For the text-containing cell, return its midpoint in [x, y] coordinate format. 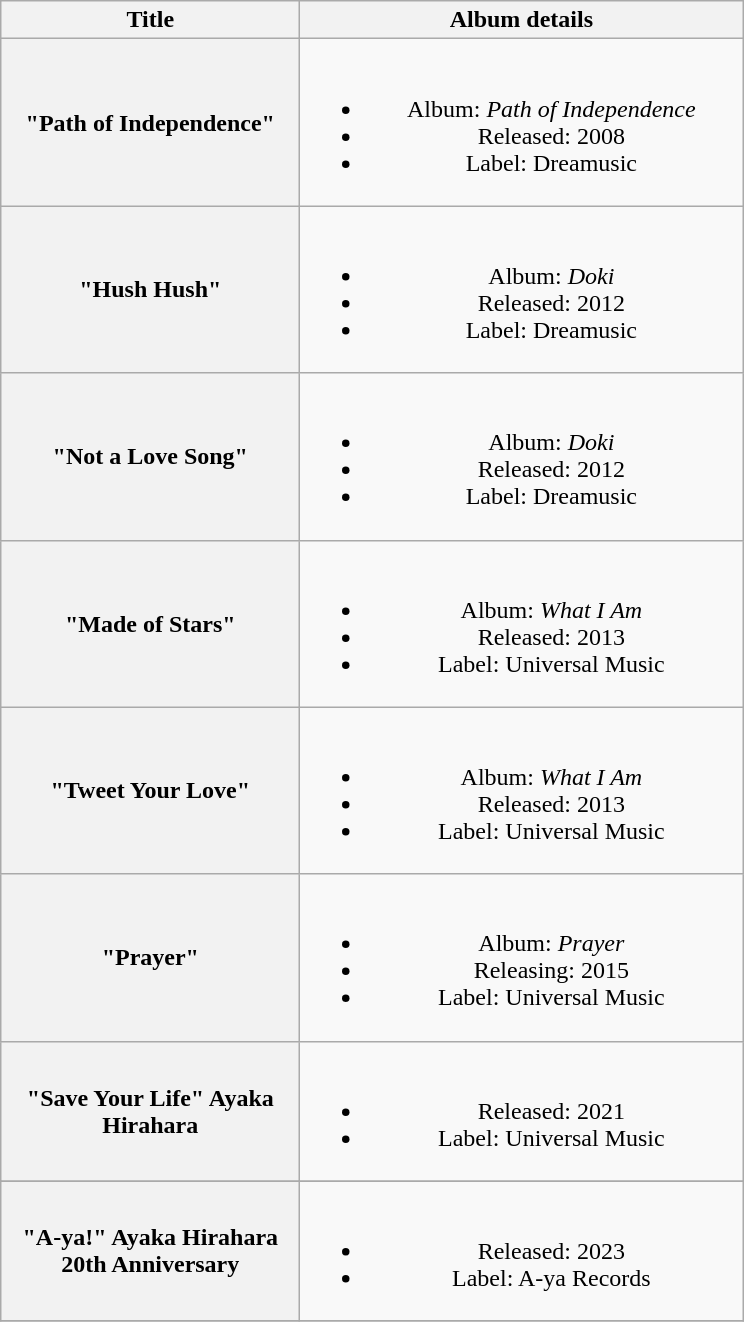
"Save Your Life" Ayaka Hirahara [150, 1111]
Released: 2023Label: A-ya Records [522, 1251]
"Hush Hush" [150, 290]
"Made of Stars" [150, 624]
"Tweet Your Love" [150, 790]
"Not a Love Song" [150, 456]
"Prayer" [150, 958]
Album details [522, 20]
"Path of Independence" [150, 122]
"A-ya!" Ayaka Hirahara 20th Anniversary [150, 1251]
Title [150, 20]
Released: 2021Label: Universal Music [522, 1111]
Album: PrayerReleasing: 2015Label: Universal Music [522, 958]
Album: Path of IndependenceReleased: 2008Label: Dreamusic [522, 122]
